Detect which cell encompasses the target text, then output its (X, Y) center coordinate. 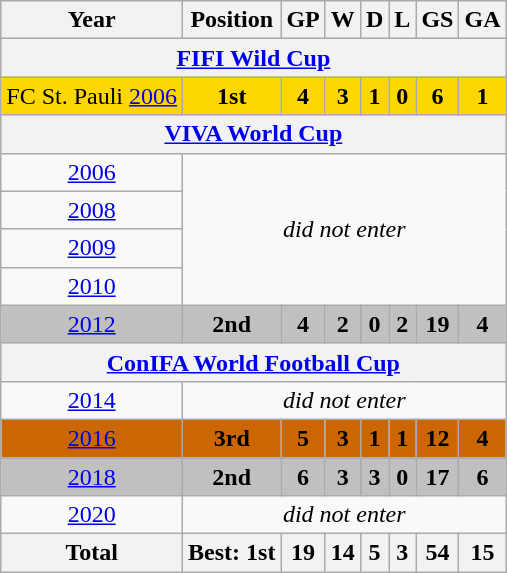
3rd (232, 438)
GA (482, 20)
Best: 1st (232, 553)
54 (438, 553)
2014 (92, 400)
2010 (92, 286)
2008 (92, 210)
Year (92, 20)
GS (438, 20)
2020 (92, 515)
2018 (92, 477)
2009 (92, 248)
2012 (92, 324)
VIVA World Cup (254, 134)
12 (438, 438)
GP (303, 20)
D (374, 20)
2006 (92, 172)
L (402, 20)
17 (438, 477)
Total (92, 553)
2016 (92, 438)
15 (482, 553)
ConIFA World Football Cup (254, 362)
1st (232, 96)
14 (342, 553)
FIFI Wild Cup (254, 58)
Position (232, 20)
W (342, 20)
FC St. Pauli 2006 (92, 96)
